From the cell containing the given text, extract its center point as (x, y) coordinate. 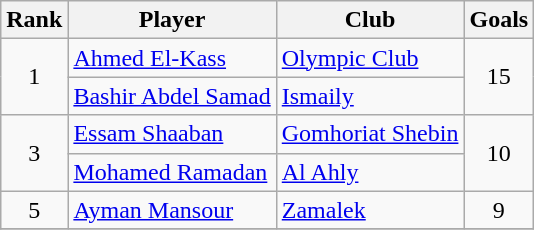
Olympic Club (370, 58)
9 (499, 210)
Bashir Abdel Samad (172, 96)
1 (34, 77)
Ahmed El-Kass (172, 58)
Goals (499, 20)
3 (34, 153)
Club (370, 20)
Player (172, 20)
Rank (34, 20)
Zamalek (370, 210)
5 (34, 210)
Al Ahly (370, 172)
Gomhoriat Shebin (370, 134)
15 (499, 77)
Essam Shaaban (172, 134)
Ismaily (370, 96)
Ayman Mansour (172, 210)
10 (499, 153)
Mohamed Ramadan (172, 172)
